Scan for the cell matching the given text and deliver its [X, Y] coordinate at center. 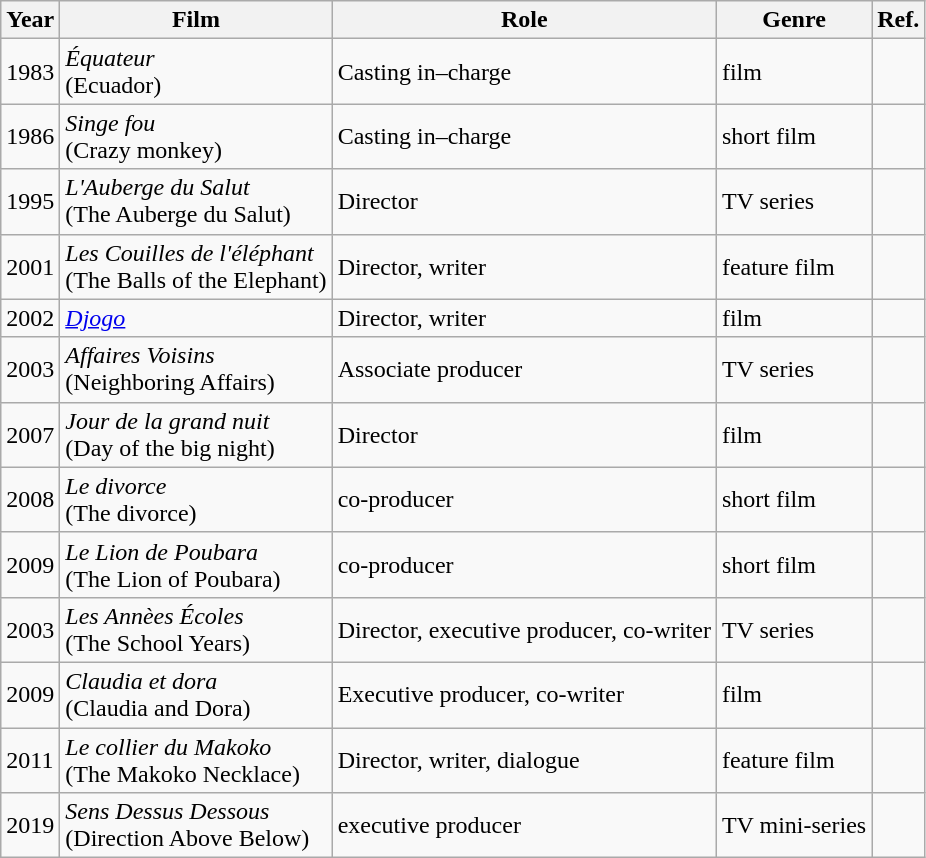
Singe fou (Crazy monkey) [196, 136]
Affaires Voisins (Neighboring Affairs) [196, 370]
2008 [30, 500]
Ref. [898, 20]
Le divorce (The divorce) [196, 500]
Sens Dessus Dessous (Direction Above Below) [196, 826]
Film [196, 20]
Associate producer [524, 370]
executive producer [524, 826]
1986 [30, 136]
Director, writer, dialogue [524, 760]
Les Annèes Écoles (The School Years) [196, 630]
2007 [30, 434]
1995 [30, 202]
Jour de la grand nuit (Day of the big night) [196, 434]
Les Couilles de l'éléphant (The Balls of the Elephant) [196, 266]
2019 [30, 826]
TV mini-series [794, 826]
Year [30, 20]
Équateur (Ecuador) [196, 72]
Director, executive producer, co-writer [524, 630]
Le collier du Makoko (The Makoko Necklace) [196, 760]
2011 [30, 760]
L'Auberge du Salut (The Auberge du Salut) [196, 202]
Claudia et dora (Claudia and Dora) [196, 694]
2001 [30, 266]
Genre [794, 20]
Djogo [196, 318]
Le Lion de Poubara (The Lion of Poubara) [196, 564]
1983 [30, 72]
2002 [30, 318]
Executive producer, co-writer [524, 694]
Role [524, 20]
